For the text-containing cell, return its midpoint in [x, y] coordinate format. 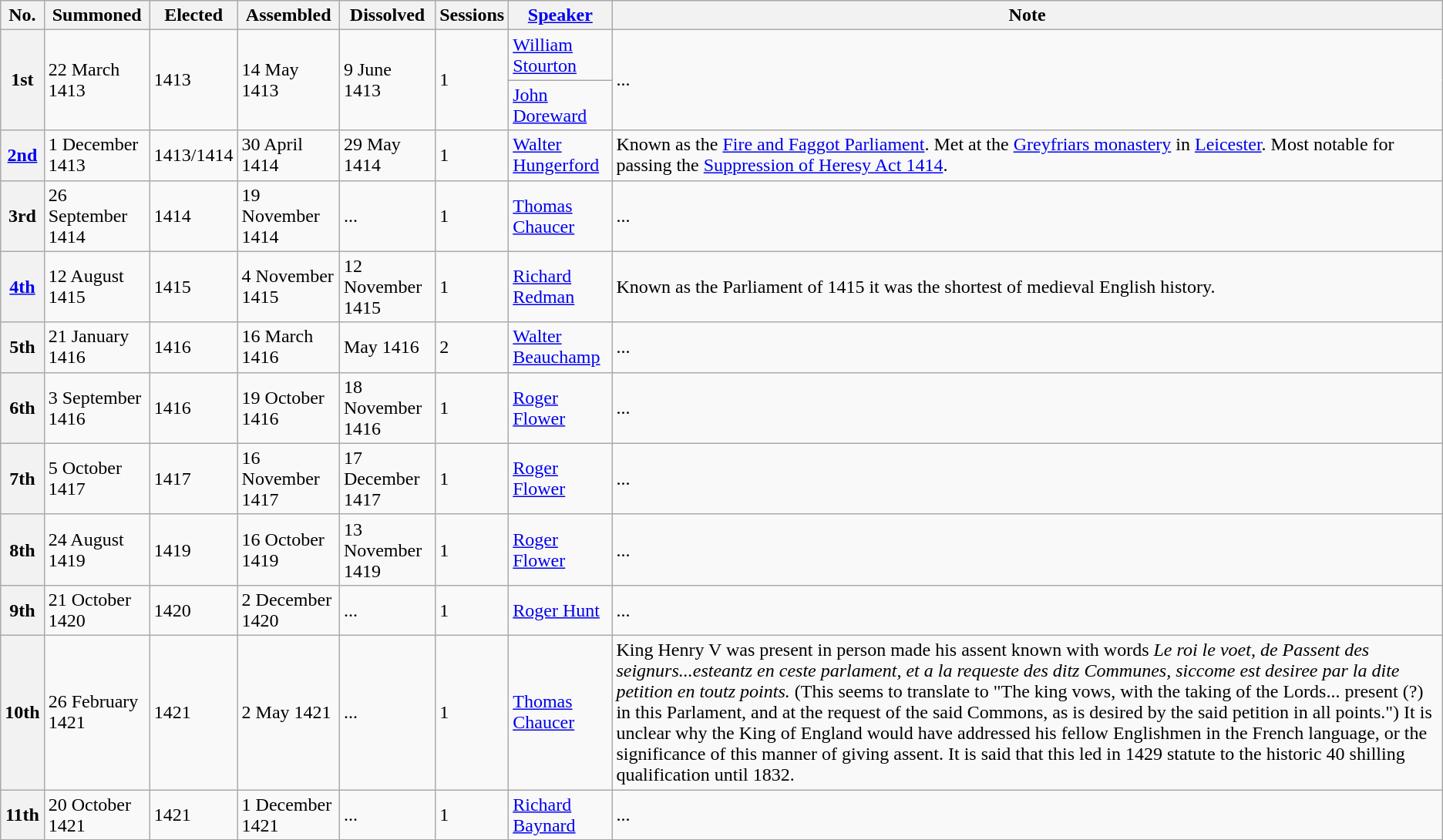
10th [22, 712]
Known as the Fire and Faggot Parliament. Met at the Greyfriars monastery in Leicester. Most notable for passing the Suppression of Heresy Act 1414. [1027, 156]
John Doreward [560, 105]
Walter Hungerford [560, 156]
Sessions [472, 15]
7th [22, 479]
5 October 1417 [97, 479]
1413/1414 [193, 156]
18 November 1416 [387, 408]
16 March 1416 [288, 347]
11th [22, 814]
3 September 1416 [97, 408]
2 May 1421 [288, 712]
14 May 1413 [288, 80]
20 October 1421 [97, 814]
9th [22, 610]
Walter Beauchamp [560, 347]
1413 [193, 80]
19 October 1416 [288, 408]
1st [22, 80]
17 December 1417 [387, 479]
No. [22, 15]
Note [1027, 15]
Roger Hunt [560, 610]
Richard Redman [560, 287]
Known as the Parliament of 1415 it was the shortest of medieval English history. [1027, 287]
William Stourton [560, 55]
1414 [193, 216]
Dissolved [387, 15]
1415 [193, 287]
22 March 1413 [97, 80]
29 May 1414 [387, 156]
9 June 1413 [387, 80]
8th [22, 549]
4th [22, 287]
2 [472, 347]
Speaker [560, 15]
21 January 1416 [97, 347]
Summoned [97, 15]
Richard Baynard [560, 814]
2nd [22, 156]
5th [22, 347]
Elected [193, 15]
19 November 1414 [288, 216]
16 October 1419 [288, 549]
1417 [193, 479]
26 September 1414 [97, 216]
May 1416 [387, 347]
1 December 1421 [288, 814]
1 December 1413 [97, 156]
4 November 1415 [288, 287]
26 February 1421 [97, 712]
2 December 1420 [288, 610]
1420 [193, 610]
3rd [22, 216]
6th [22, 408]
1419 [193, 549]
12 August 1415 [97, 287]
24 August 1419 [97, 549]
13 November 1419 [387, 549]
Assembled [288, 15]
21 October 1420 [97, 610]
30 April 1414 [288, 156]
12 November 1415 [387, 287]
16 November 1417 [288, 479]
